Find where the given text appears and provide that cell's center as (X, Y) coordinate. 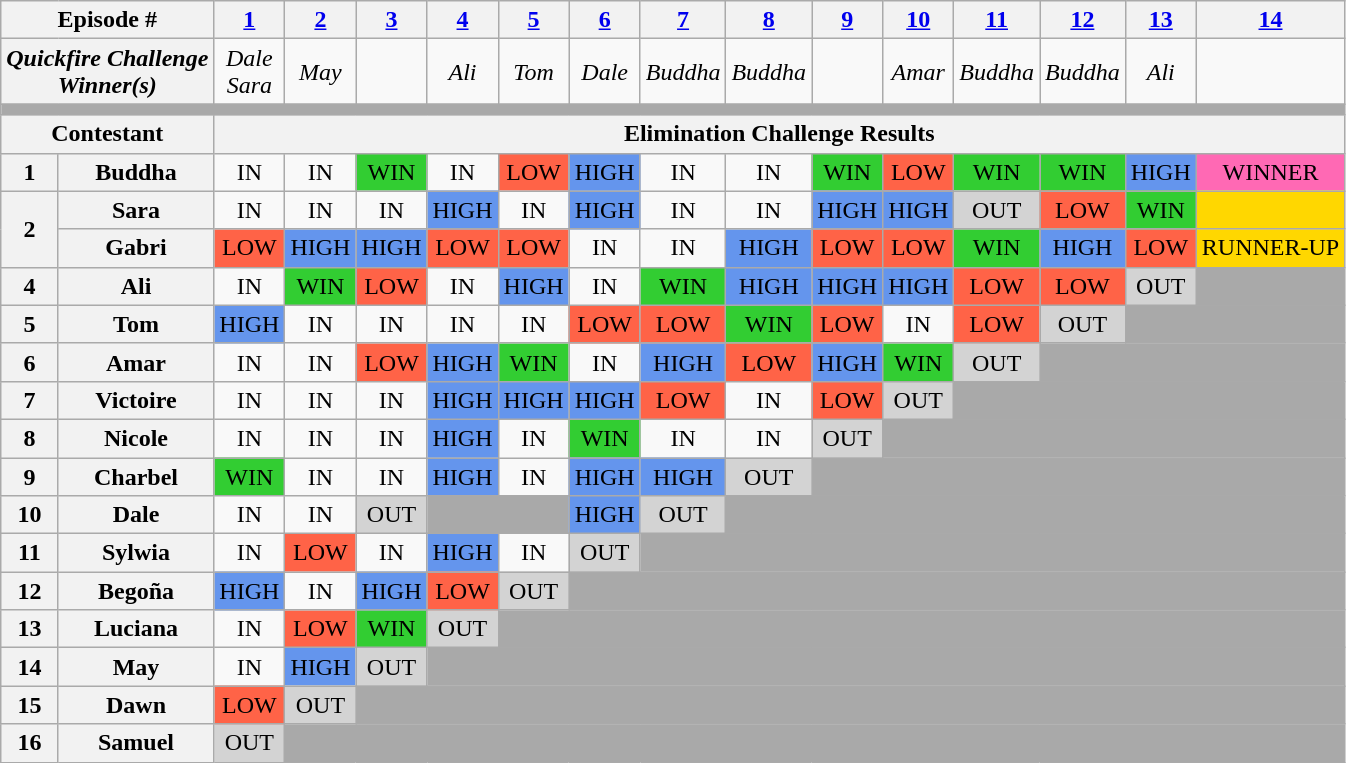
Nicole (136, 438)
Begoña (136, 591)
Dawn (136, 705)
RUNNER-UP (1270, 248)
Sara (136, 210)
Elimination Challenge Results (780, 134)
Luciana (136, 629)
Gabri (136, 248)
Samuel (136, 743)
16 (30, 743)
DaleSara (250, 72)
Contestant (108, 134)
Episode # (108, 20)
Victoire (136, 400)
3 (392, 20)
Quickfire ChallengeWinner(s) (108, 72)
15 (30, 705)
Sylwia (136, 553)
Charbel (136, 477)
WINNER (1270, 172)
